Detect which cell encompasses the target text, then output its (X, Y) center coordinate. 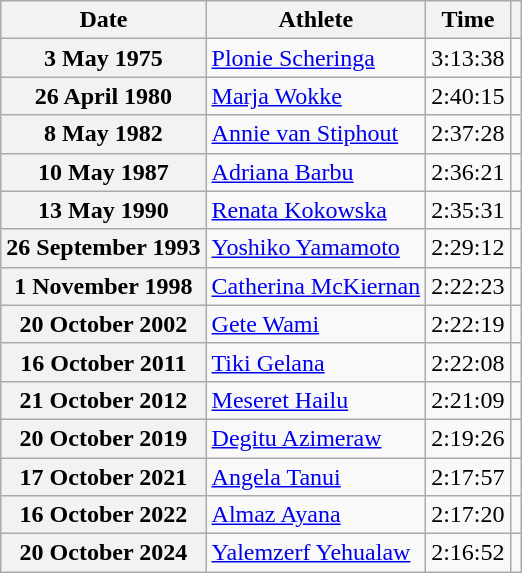
Yalemzerf Yehualaw (316, 553)
2:22:23 (468, 286)
21 October 2012 (104, 400)
2:35:31 (468, 210)
20 October 2019 (104, 438)
Tiki Gelana (316, 362)
Angela Tanui (316, 477)
Athlete (316, 20)
16 October 2022 (104, 515)
2:40:15 (468, 96)
3:13:38 (468, 58)
2:21:09 (468, 400)
17 October 2021 (104, 477)
Plonie Scheringa (316, 58)
2:17:57 (468, 477)
Almaz Ayana (316, 515)
Yoshiko Yamamoto (316, 248)
Renata Kokowska (316, 210)
Time (468, 20)
2:37:28 (468, 134)
Gete Wami (316, 324)
16 October 2011 (104, 362)
3 May 1975 (104, 58)
2:19:26 (468, 438)
26 September 1993 (104, 248)
2:22:08 (468, 362)
10 May 1987 (104, 172)
20 October 2024 (104, 553)
Annie van Stiphout (316, 134)
26 April 1980 (104, 96)
1 November 1998 (104, 286)
2:36:21 (468, 172)
Date (104, 20)
2:17:20 (468, 515)
2:29:12 (468, 248)
Adriana Barbu (316, 172)
2:16:52 (468, 553)
Meseret Hailu (316, 400)
Marja Wokke (316, 96)
20 October 2002 (104, 324)
Catherina McKiernan (316, 286)
2:22:19 (468, 324)
Degitu Azimeraw (316, 438)
13 May 1990 (104, 210)
8 May 1982 (104, 134)
